From the cell containing the given text, extract its center point as (X, Y) coordinate. 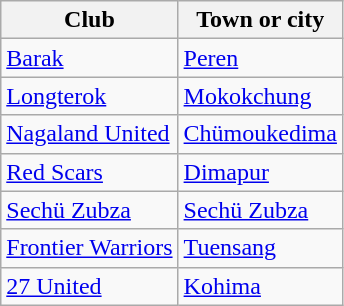
Kohima (260, 286)
Red Scars (90, 172)
Nagaland United (90, 134)
Peren (260, 58)
Frontier Warriors (90, 248)
Barak (90, 58)
Town or city (260, 20)
Mokokchung (260, 96)
Tuensang (260, 248)
Longterok (90, 96)
Club (90, 20)
Dimapur (260, 172)
Chümoukedima (260, 134)
27 United (90, 286)
